Find where the given text appears and provide that cell's center as (x, y) coordinate. 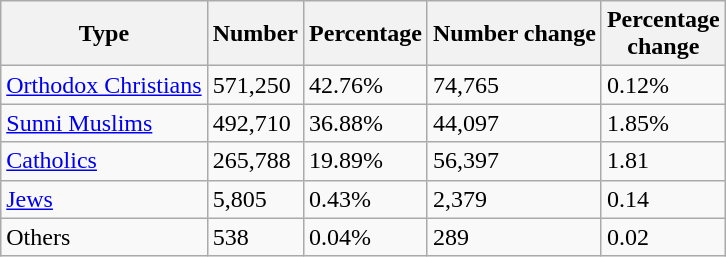
Number change (514, 34)
492,710 (255, 123)
Jews (104, 199)
36.88% (366, 123)
56,397 (514, 161)
Type (104, 34)
0.04% (366, 237)
0.02 (663, 237)
2,379 (514, 199)
0.12% (663, 85)
44,097 (514, 123)
571,250 (255, 85)
5,805 (255, 199)
Catholics (104, 161)
19.89% (366, 161)
0.43% (366, 199)
0.14 (663, 199)
Number (255, 34)
1.81 (663, 161)
Percentage (366, 34)
Sunni Muslims (104, 123)
289 (514, 237)
42.76% (366, 85)
265,788 (255, 161)
Orthodox Christians (104, 85)
538 (255, 237)
Others (104, 237)
74,765 (514, 85)
1.85% (663, 123)
Percentage change (663, 34)
